Capture the cell that displays the provided text and extract its (x, y) central coordinate. 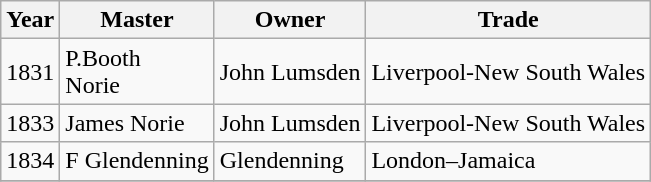
London–Jamaica (508, 161)
Year (30, 20)
Master (137, 20)
P.BoothNorie (137, 72)
1834 (30, 161)
1833 (30, 123)
Glendenning (290, 161)
Owner (290, 20)
F Glendenning (137, 161)
Trade (508, 20)
1831 (30, 72)
James Norie (137, 123)
